Output the [X, Y] coordinate of the center of the cell containing the given text.  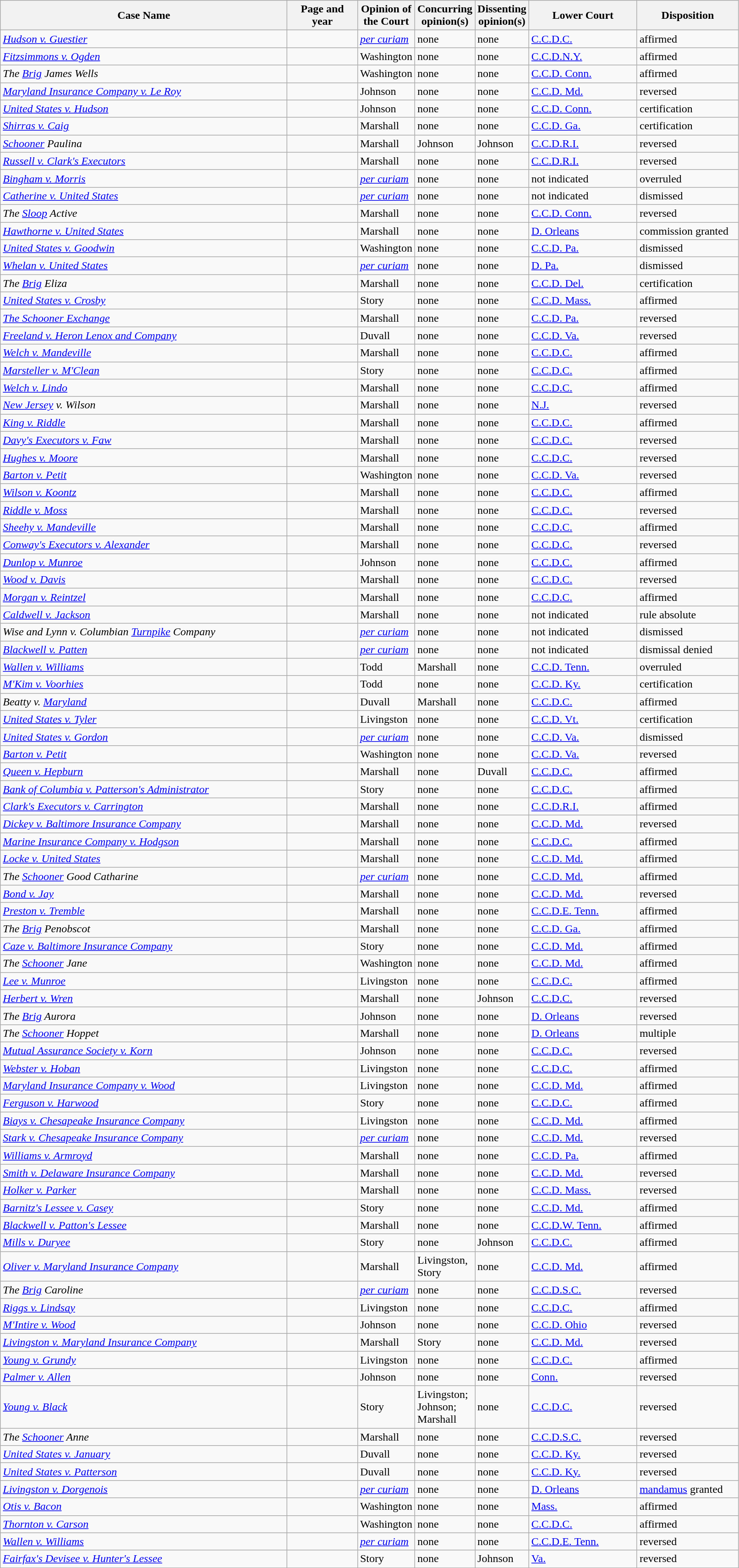
Whelan v. United States [144, 266]
Blackwell v. Patton's Lessee [144, 1225]
The Schooner Hoppet [144, 1033]
The Brig Aurora [144, 1016]
King v. Riddle [144, 423]
C.C.D. Tenn. [583, 667]
Caze v. Baltimore Insurance Company [144, 946]
Bond v. Jay [144, 894]
The Brig Eliza [144, 283]
rule absolute [687, 615]
Queen v. Hepburn [144, 771]
Young v. Black [144, 1407]
Webster v. Hoban [144, 1068]
D. Pa. [583, 266]
M'Intire v. Wood [144, 1325]
C.C.D. Ohio [583, 1325]
United States v. Gordon [144, 737]
The Brig Penobscot [144, 929]
Bank of Columbia v. Patterson's Administrator [144, 789]
Morgan v. Reintzel [144, 597]
Dissenting opinion(s) [502, 16]
Clark's Executors v. Carrington [144, 807]
Thornton v. Carson [144, 1524]
The Schooner Anne [144, 1437]
Catherine v. United States [144, 196]
United States v. Goodwin [144, 248]
Williams v. Armroyd [144, 1155]
Sheehy v. Mandeville [144, 528]
Oliver v. Maryland Insurance Company [144, 1266]
Marine Insurance Company v. Hodgson [144, 842]
Hudson v. Guestier [144, 39]
United States v. Patterson [144, 1472]
Biays v. Chesapeake Insurance Company [144, 1121]
Hughes v. Moore [144, 457]
Stark v. Chesapeake Insurance Company [144, 1138]
United States v. Hudson [144, 109]
Wood v. Davis [144, 580]
Beatty v. Maryland [144, 702]
Russell v. Clark's Executors [144, 161]
Va. [583, 1559]
Welch v. Lindo [144, 388]
Lower Court [583, 16]
The Brig Caroline [144, 1290]
Schooner Paulina [144, 143]
Preston v. Tremble [144, 911]
Bingham v. Morris [144, 178]
Dickey v. Baltimore Insurance Company [144, 824]
Livingston v. Dorgenois [144, 1489]
C.C.D. Del. [583, 283]
United States v. Crosby [144, 301]
Maryland Insurance Company v. Wood [144, 1086]
Conn. [583, 1377]
Case Name [144, 16]
Young v. Grundy [144, 1360]
Smith v. Delaware Insurance Company [144, 1173]
Hawthorne v. United States [144, 231]
Livingston, Story [445, 1266]
commission granted [687, 231]
The Schooner Jane [144, 963]
Disposition [687, 16]
Palmer v. Allen [144, 1377]
dismissal denied [687, 649]
Concurring opinion(s) [445, 16]
Freeland v. Heron Lenox and Company [144, 336]
Blackwell v. Patten [144, 649]
United States v. January [144, 1454]
United States v. Tyler [144, 719]
Livingston v. Maryland Insurance Company [144, 1342]
Barnitz's Lessee v. Casey [144, 1208]
Fairfax's Devisee v. Hunter's Lessee [144, 1559]
The Schooner Exchange [144, 318]
Ferguson v. Harwood [144, 1103]
Shirras v. Caig [144, 126]
Opinion of the Court [386, 16]
mandamus granted [687, 1489]
C.C.D.N.Y. [583, 56]
Caldwell v. Jackson [144, 615]
Dunlop v. Munroe [144, 562]
Maryland Insurance Company v. Le Roy [144, 91]
Davy's Executors v. Faw [144, 440]
Mass. [583, 1507]
C.C.D.W. Tenn. [583, 1225]
Wise and Lynn v. Columbian Turnpike Company [144, 632]
C.C.D. Vt. [583, 719]
Otis v. Bacon [144, 1507]
M'Kim v. Voorhies [144, 684]
Conway's Executors v. Alexander [144, 545]
Mutual Assurance Society v. Korn [144, 1051]
New Jersey v. Wilson [144, 405]
N.J. [583, 405]
Page and year [323, 16]
multiple [687, 1033]
The Schooner Good Catharine [144, 876]
Welch v. Mandeville [144, 353]
Lee v. Munroe [144, 981]
Locke v. United States [144, 859]
Holker v. Parker [144, 1190]
Livingston; Johnson; Marshall [445, 1407]
Herbert v. Wren [144, 998]
The Sloop Active [144, 213]
Marsteller v. M'Clean [144, 370]
Mills v. Duryee [144, 1243]
The Brig James Wells [144, 74]
Fitzsimmons v. Ogden [144, 56]
Wilson v. Koontz [144, 492]
Riggs v. Lindsay [144, 1307]
Riddle v. Moss [144, 510]
